From the cell containing the given text, extract its center point as [X, Y] coordinate. 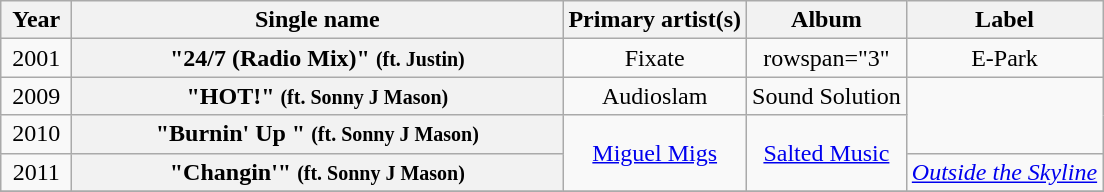
2009 [36, 96]
2011 [36, 172]
2010 [36, 134]
Sound Solution [827, 96]
rowspan="3" [827, 58]
Fixate [655, 58]
Single name [318, 20]
"24/7 (Radio Mix)" (ft. Justin) [318, 58]
2001 [36, 58]
"HOT!" (ft. Sonny J Mason) [318, 96]
Salted Music [827, 153]
Outside the Skyline [1004, 172]
E-Park [1004, 58]
Label [1004, 20]
"Changin'" (ft. Sonny J Mason) [318, 172]
Primary artist(s) [655, 20]
Year [36, 20]
Miguel Migs [655, 153]
"Burnin' Up " (ft. Sonny J Mason) [318, 134]
Audioslam [655, 96]
Album [827, 20]
